Locate the cell with the specified text and output its [x, y] center coordinate. 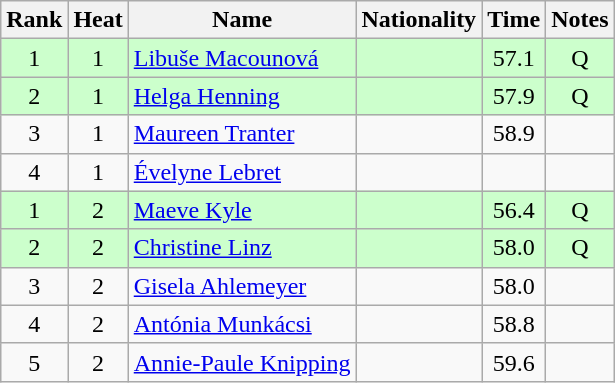
57.9 [514, 96]
Nationality [419, 20]
Gisela Ahlemeyer [242, 286]
Time [514, 20]
58.9 [514, 134]
Christine Linz [242, 248]
Maureen Tranter [242, 134]
Maeve Kyle [242, 210]
Rank [34, 20]
59.6 [514, 362]
5 [34, 362]
Notes [580, 20]
Antónia Munkácsi [242, 324]
Heat [98, 20]
Helga Henning [242, 96]
Évelyne Lebret [242, 172]
56.4 [514, 210]
Libuše Macounová [242, 58]
Annie-Paule Knipping [242, 362]
58.8 [514, 324]
Name [242, 20]
57.1 [514, 58]
